Determine the (X, Y) coordinate at the center of the cell enclosing the given text.  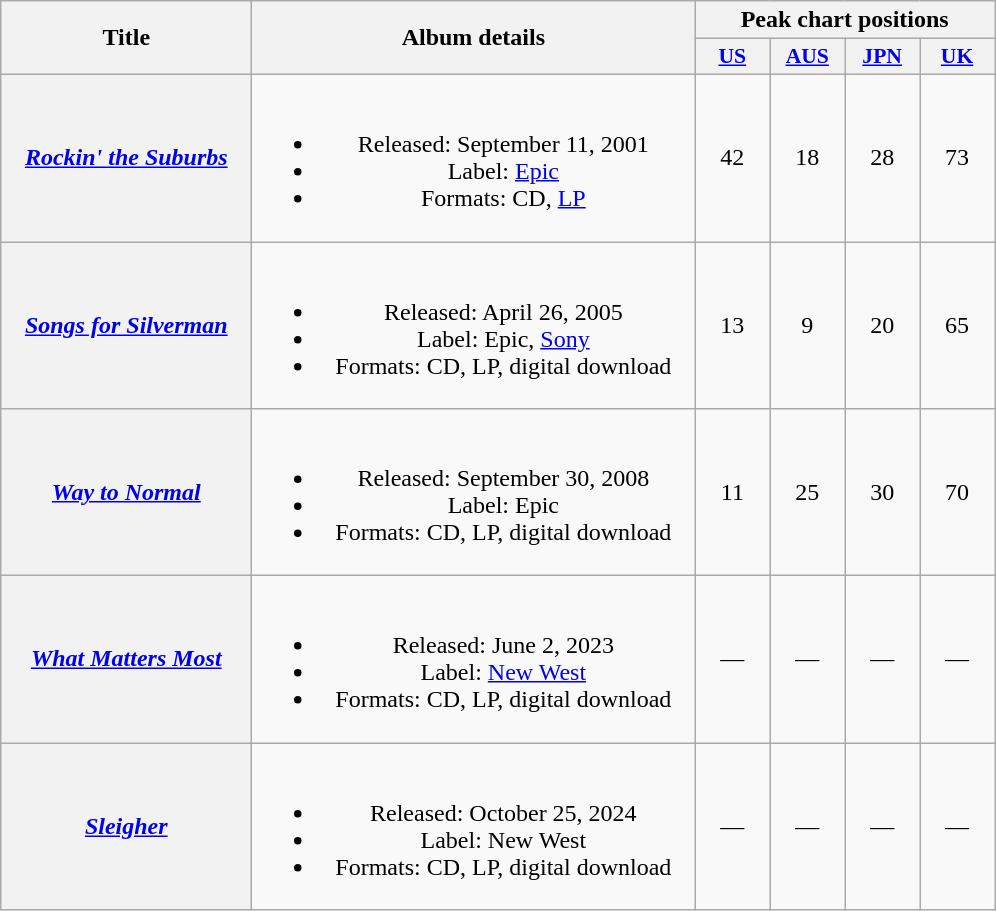
UK (958, 57)
What Matters Most (126, 660)
Released: September 11, 2001Label: EpicFormats: CD, LP (474, 158)
65 (958, 326)
9 (808, 326)
20 (882, 326)
73 (958, 158)
Released: April 26, 2005Label: Epic, SonyFormats: CD, LP, digital download (474, 326)
Released: June 2, 2023Label: New WestFormats: CD, LP, digital download (474, 660)
42 (732, 158)
11 (732, 492)
Songs for Silverman (126, 326)
70 (958, 492)
13 (732, 326)
Sleigher (126, 826)
Way to Normal (126, 492)
30 (882, 492)
28 (882, 158)
AUS (808, 57)
25 (808, 492)
Title (126, 38)
Released: September 30, 2008Label: EpicFormats: CD, LP, digital download (474, 492)
US (732, 57)
Released: October 25, 2024Label: New WestFormats: CD, LP, digital download (474, 826)
Rockin' the Suburbs (126, 158)
18 (808, 158)
Peak chart positions (845, 20)
JPN (882, 57)
Album details (474, 38)
